Return (X, Y) of the center of cell containing provided text 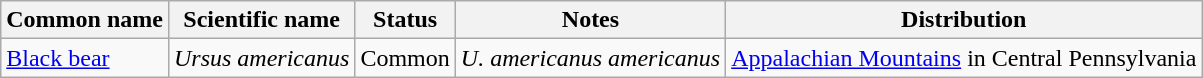
Ursus americanus (261, 58)
Notes (590, 20)
Common name (85, 20)
U. americanus americanus (590, 58)
Distribution (964, 20)
Black bear (85, 58)
Status (405, 20)
Appalachian Mountains in Central Pennsylvania (964, 58)
Scientific name (261, 20)
Common (405, 58)
